Identify which cell holds the provided text, then report its (x, y) central coordinate. 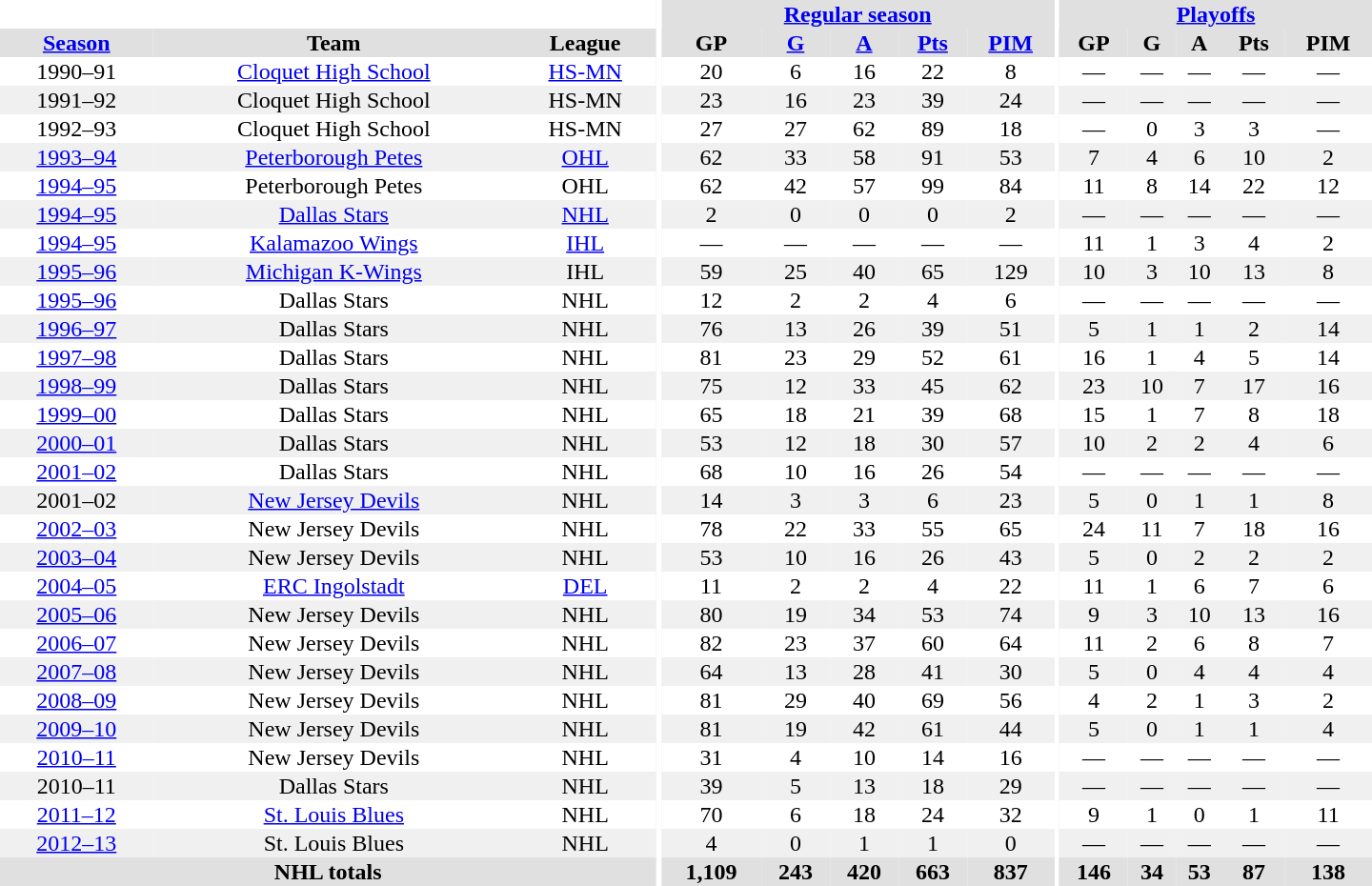
2009–10 (76, 729)
55 (933, 529)
League (585, 43)
60 (933, 643)
32 (1011, 815)
41 (933, 672)
76 (711, 329)
52 (933, 357)
84 (1011, 186)
75 (711, 386)
1993–94 (76, 157)
15 (1094, 414)
89 (933, 129)
58 (864, 157)
74 (1011, 614)
2008–09 (76, 700)
1991–92 (76, 100)
82 (711, 643)
1990–91 (76, 71)
28 (864, 672)
ERC Ingolstadt (334, 586)
59 (711, 272)
2004–05 (76, 586)
Kalamazoo Wings (334, 243)
17 (1254, 386)
Season (76, 43)
20 (711, 71)
1992–93 (76, 129)
2002–03 (76, 529)
138 (1328, 872)
Playoffs (1216, 14)
2003–04 (76, 557)
80 (711, 614)
2011–12 (76, 815)
2007–08 (76, 672)
837 (1011, 872)
45 (933, 386)
21 (864, 414)
420 (864, 872)
DEL (585, 586)
2005–06 (76, 614)
Regular season (857, 14)
1999–00 (76, 414)
37 (864, 643)
70 (711, 815)
146 (1094, 872)
1996–97 (76, 329)
54 (1011, 472)
25 (796, 272)
43 (1011, 557)
2000–01 (76, 443)
1,109 (711, 872)
NHL totals (328, 872)
Michigan K-Wings (334, 272)
87 (1254, 872)
91 (933, 157)
99 (933, 186)
56 (1011, 700)
44 (1011, 729)
Team (334, 43)
69 (933, 700)
51 (1011, 329)
1998–99 (76, 386)
243 (796, 872)
78 (711, 529)
31 (711, 757)
2006–07 (76, 643)
663 (933, 872)
1997–98 (76, 357)
129 (1011, 272)
2012–13 (76, 843)
